From the cell containing the given text, extract its center point as [x, y] coordinate. 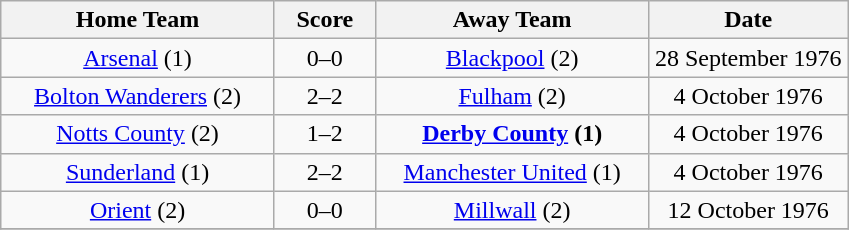
28 September 1976 [748, 58]
Notts County (2) [138, 134]
Derby County (1) [512, 134]
Blackpool (2) [512, 58]
Home Team [138, 20]
Sunderland (1) [138, 172]
12 October 1976 [748, 210]
Away Team [512, 20]
Bolton Wanderers (2) [138, 96]
Millwall (2) [512, 210]
Arsenal (1) [138, 58]
Date [748, 20]
Orient (2) [138, 210]
Manchester United (1) [512, 172]
1–2 [324, 134]
Fulham (2) [512, 96]
Score [324, 20]
